Identify which cell holds the provided text, then report its (x, y) central coordinate. 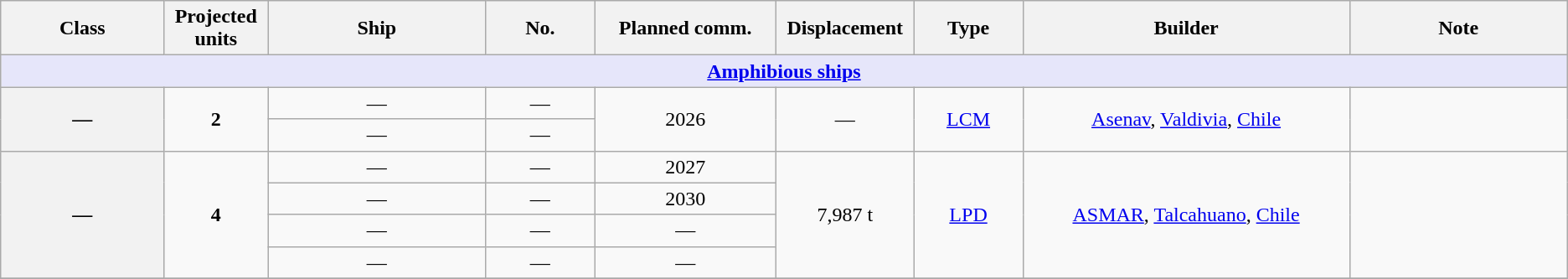
Amphibious ships (784, 71)
Planned comm. (685, 28)
4 (216, 214)
Note (1458, 28)
No. (540, 28)
2 (216, 119)
2027 (685, 167)
LPD (968, 214)
Class (82, 28)
7,987 t (846, 214)
Asenav, Valdivia, Chile (1186, 119)
Displacement (846, 28)
2026 (685, 119)
Builder (1186, 28)
ASMAR, Talcahuano, Chile (1186, 214)
Type (968, 28)
2030 (685, 199)
Projected units (216, 28)
LCM (968, 119)
Ship (377, 28)
